Extract the (x, y) coordinate from the center of the cell holding the provided text.  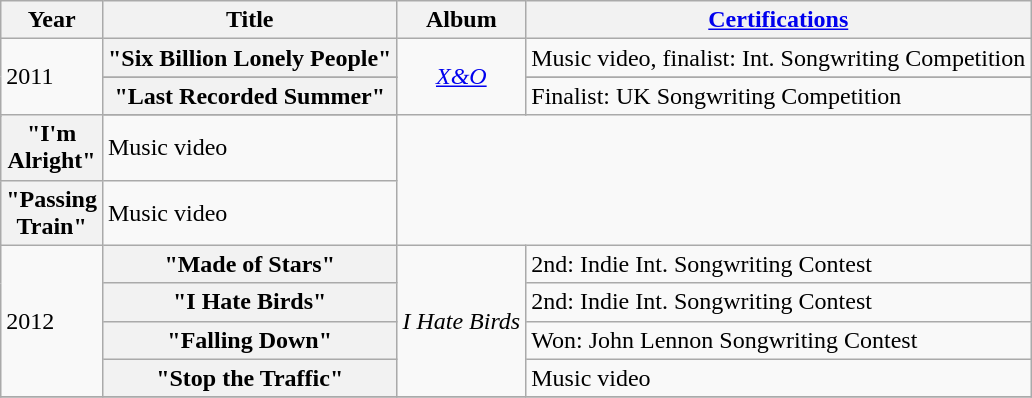
"Last Recorded Summer" (249, 96)
2011 (52, 77)
"I'm Alright" (52, 148)
Album (462, 20)
I Hate Birds (462, 321)
"Made of Stars" (249, 264)
"I Hate Birds" (249, 302)
Year (52, 20)
Won: John Lennon Songwriting Contest (778, 340)
X&O (462, 77)
"Passing Train" (52, 212)
"Falling Down" (249, 340)
Music video, finalist: Int. Songwriting Competition (778, 58)
"Stop the Traffic" (249, 378)
Title (249, 20)
Finalist: UK Songwriting Competition (778, 96)
"Six Billion Lonely People" (249, 58)
Certifications (778, 20)
2012 (52, 321)
